Find where the given text appears and provide that cell's center as [x, y] coordinate. 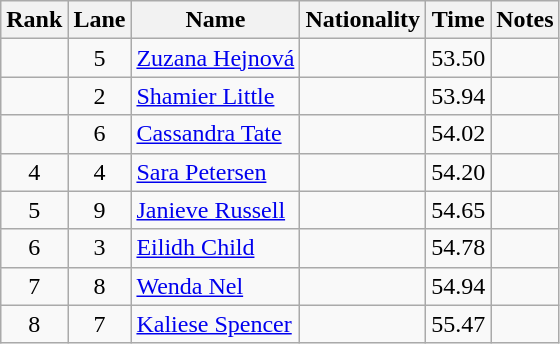
Rank [34, 20]
Time [458, 20]
Eilidh Child [216, 248]
53.94 [458, 96]
3 [100, 248]
Shamier Little [216, 96]
Cassandra Tate [216, 134]
Nationality [363, 20]
54.20 [458, 172]
53.50 [458, 58]
54.94 [458, 286]
54.78 [458, 248]
Sara Petersen [216, 172]
Wenda Nel [216, 286]
Zuzana Hejnová [216, 58]
Name [216, 20]
54.65 [458, 210]
Lane [100, 20]
Janieve Russell [216, 210]
Notes [525, 20]
Kaliese Spencer [216, 324]
55.47 [458, 324]
54.02 [458, 134]
2 [100, 96]
9 [100, 210]
